Capture the cell that displays the provided text and extract its (x, y) central coordinate. 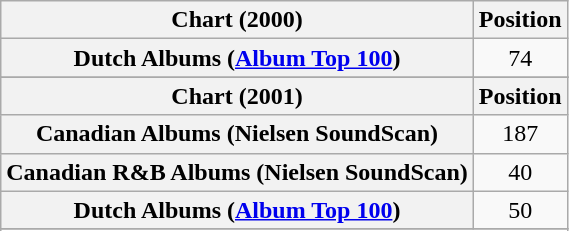
50 (520, 210)
Chart (2001) (238, 96)
74 (520, 58)
Canadian R&B Albums (Nielsen SoundScan) (238, 172)
187 (520, 134)
Chart (2000) (238, 20)
Canadian Albums (Nielsen SoundScan) (238, 134)
40 (520, 172)
